Find where the given text appears and provide that cell's center as (x, y) coordinate. 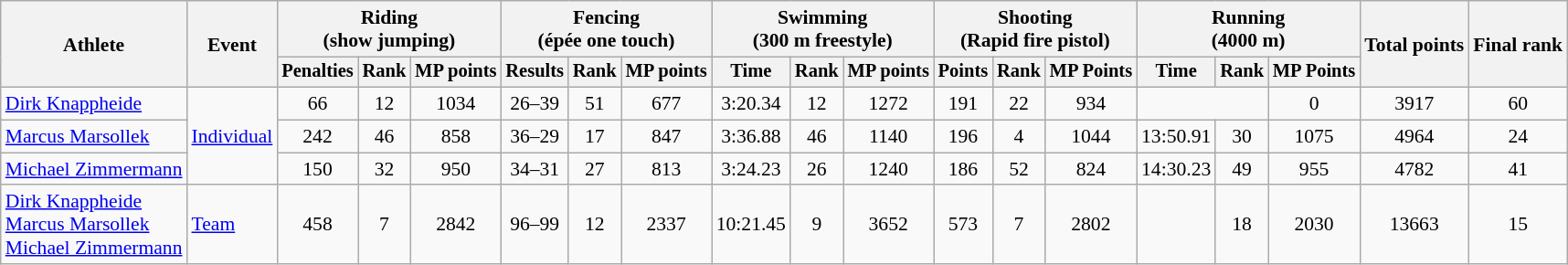
27 (595, 169)
573 (963, 225)
4964 (1414, 137)
3917 (1414, 104)
Athlete (94, 44)
858 (455, 137)
3:24.23 (751, 169)
1034 (455, 104)
2030 (1314, 225)
150 (317, 169)
Marcus Marsollek (94, 137)
0 (1314, 104)
60 (1518, 104)
186 (963, 169)
26–39 (535, 104)
458 (317, 225)
22 (1019, 104)
96–99 (535, 225)
934 (1091, 104)
Shooting(Rapid fire pistol) (1035, 29)
242 (317, 137)
2842 (455, 225)
Event (232, 44)
34–31 (535, 169)
36–29 (535, 137)
196 (963, 137)
15 (1518, 225)
10:21.45 (751, 225)
Team (232, 225)
17 (595, 137)
Fencing(épée one touch) (606, 29)
847 (667, 137)
14:30.23 (1176, 169)
950 (455, 169)
49 (1242, 169)
3652 (888, 225)
813 (667, 169)
32 (385, 169)
1044 (1091, 137)
13:50.91 (1176, 137)
30 (1242, 137)
3:36.88 (751, 137)
1075 (1314, 137)
Points (963, 72)
4782 (1414, 169)
3:20.34 (751, 104)
26 (817, 169)
Final rank (1518, 44)
24 (1518, 137)
66 (317, 104)
Running(4000 m) (1248, 29)
Michael Zimmermann (94, 169)
41 (1518, 169)
Results (535, 72)
Penalties (317, 72)
824 (1091, 169)
1140 (888, 137)
Total points (1414, 44)
2337 (667, 225)
191 (963, 104)
2802 (1091, 225)
Swimming(300 m freestyle) (822, 29)
52 (1019, 169)
Riding(show jumping) (389, 29)
1240 (888, 169)
9 (817, 225)
677 (667, 104)
Individual (232, 137)
955 (1314, 169)
1272 (888, 104)
18 (1242, 225)
Dirk KnappheideMarcus MarsollekMichael Zimmermann (94, 225)
Dirk Knappheide (94, 104)
51 (595, 104)
13663 (1414, 225)
4 (1019, 137)
